Pinpoint the cell where the given text exists, returning its (x, y) midpoint coordinate. 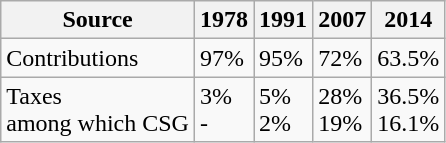
72% (342, 58)
3% - (224, 110)
5% 2% (284, 110)
Source (98, 20)
28% 19% (342, 110)
97% (224, 58)
36.5% 16.1% (408, 110)
Contributions (98, 58)
2007 (342, 20)
63.5% (408, 58)
95% (284, 58)
2014 (408, 20)
1978 (224, 20)
Taxes among which CSG (98, 110)
1991 (284, 20)
